From the cell containing the given text, extract its center point as (X, Y) coordinate. 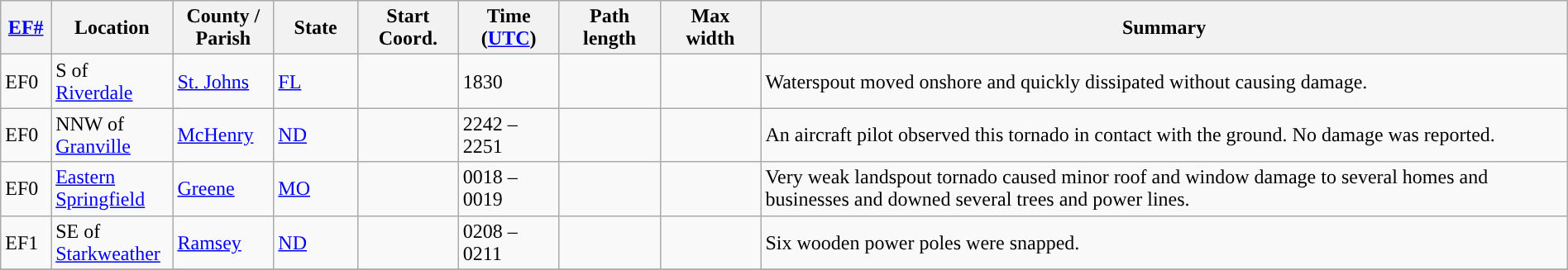
Waterspout moved onshore and quickly dissipated without causing damage. (1164, 81)
Greene (223, 188)
An aircraft pilot observed this tornado in contact with the ground. No damage was reported. (1164, 135)
0018 – 0019 (509, 188)
Ramsey (223, 243)
Six wooden power poles were snapped. (1164, 243)
EF# (26, 28)
0208 – 0211 (509, 243)
Time (UTC) (509, 28)
McHenry (223, 135)
2242 – 2251 (509, 135)
MO (316, 188)
SE of Starkweather (112, 243)
St. Johns (223, 81)
FL (316, 81)
NNW of Granville (112, 135)
County / Parish (223, 28)
1830 (509, 81)
Max width (710, 28)
Start Coord. (408, 28)
EF1 (26, 243)
Eastern Springfield (112, 188)
State (316, 28)
Path length (610, 28)
Very weak landspout tornado caused minor roof and window damage to several homes and businesses and downed several trees and power lines. (1164, 188)
S of Riverdale (112, 81)
Summary (1164, 28)
Location (112, 28)
